Determine the (x, y) coordinate at the center of the cell enclosing the given text.  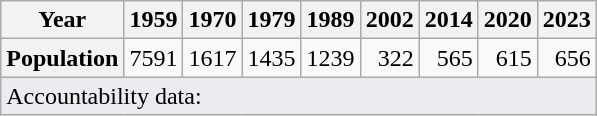
Accountability data: (299, 96)
565 (448, 58)
2002 (390, 20)
2014 (448, 20)
1979 (272, 20)
1617 (212, 58)
1970 (212, 20)
1989 (330, 20)
Year (62, 20)
322 (390, 58)
7591 (154, 58)
615 (508, 58)
656 (566, 58)
Population (62, 58)
1239 (330, 58)
1435 (272, 58)
1959 (154, 20)
2020 (508, 20)
2023 (566, 20)
